Find where the given text appears and provide that cell's center as [X, Y] coordinate. 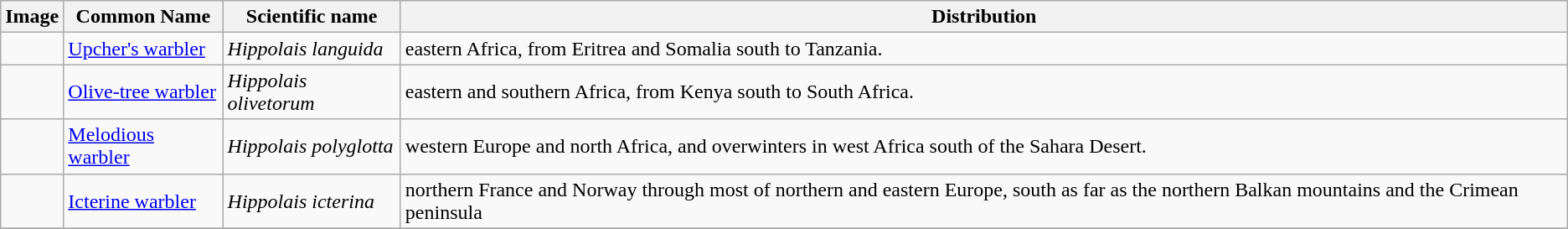
Olive-tree warbler [143, 92]
eastern Africa, from Eritrea and Somalia south to Tanzania. [983, 49]
Distribution [983, 17]
western Europe and north Africa, and overwinters in west Africa south of the Sahara Desert. [983, 146]
Hippolais languida [312, 49]
northern France and Norway through most of northern and eastern Europe, south as far as the northern Balkan mountains and the Crimean peninsula [983, 201]
Image [32, 17]
eastern and southern Africa, from Kenya south to South Africa. [983, 92]
Hippolais olivetorum [312, 92]
Icterine warbler [143, 201]
Hippolais icterina [312, 201]
Scientific name [312, 17]
Melodious warbler [143, 146]
Upcher's warbler [143, 49]
Hippolais polyglotta [312, 146]
Common Name [143, 17]
